Capture the cell that displays the provided text and extract its (X, Y) central coordinate. 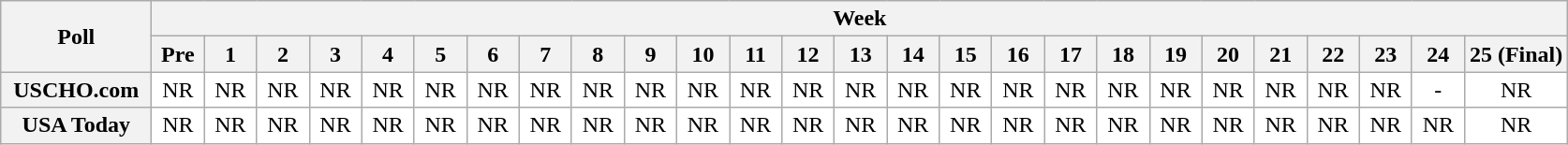
Pre (178, 54)
- (1438, 90)
13 (861, 54)
5 (440, 54)
17 (1071, 54)
9 (650, 54)
25 (Final) (1516, 54)
16 (1018, 54)
7 (545, 54)
2 (283, 54)
1 (230, 54)
11 (755, 54)
23 (1385, 54)
10 (703, 54)
21 (1280, 54)
19 (1176, 54)
USA Today (77, 125)
6 (493, 54)
Poll (77, 36)
20 (1228, 54)
22 (1333, 54)
15 (966, 54)
4 (388, 54)
14 (913, 54)
24 (1438, 54)
8 (598, 54)
12 (808, 54)
18 (1123, 54)
Week (860, 19)
3 (335, 54)
USCHO.com (77, 90)
